Identify which cell holds the provided text, then report its (X, Y) central coordinate. 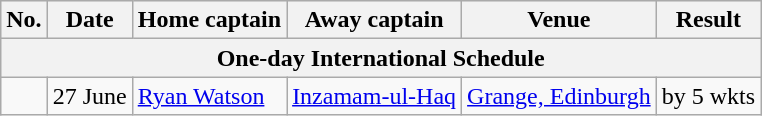
Date (90, 20)
by 5 wkts (708, 96)
27 June (90, 96)
Grange, Edinburgh (560, 96)
Result (708, 20)
Ryan Watson (209, 96)
No. (24, 20)
One-day International Schedule (381, 58)
Away captain (374, 20)
Home captain (209, 20)
Venue (560, 20)
Inzamam-ul-Haq (374, 96)
